Find where the given text appears and provide that cell's center as [X, Y] coordinate. 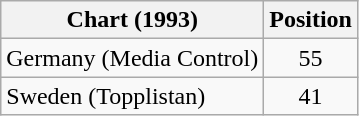
Chart (1993) [132, 20]
Sweden (Topplistan) [132, 96]
55 [311, 58]
Germany (Media Control) [132, 58]
Position [311, 20]
41 [311, 96]
